Capture the cell that displays the provided text and extract its (x, y) central coordinate. 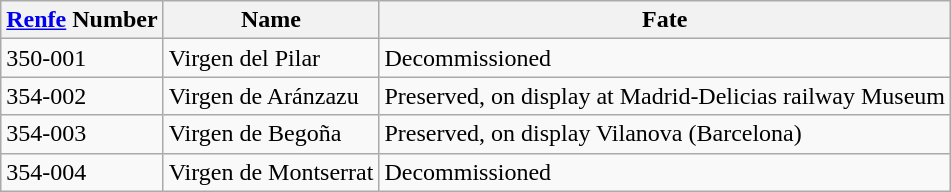
Preserved, on display at Madrid-Delicias railway Museum (665, 96)
Virgen de Aránzazu (271, 96)
354-004 (82, 172)
350-001 (82, 58)
Fate (665, 20)
Name (271, 20)
Virgen de Montserrat (271, 172)
Preserved, on display Vilanova (Barcelona) (665, 134)
Virgen del Pilar (271, 58)
354-002 (82, 96)
Virgen de Begoña (271, 134)
Renfe Number (82, 20)
354-003 (82, 134)
